Return the [X, Y] coordinate for the center point of the cell that contains the specified text.  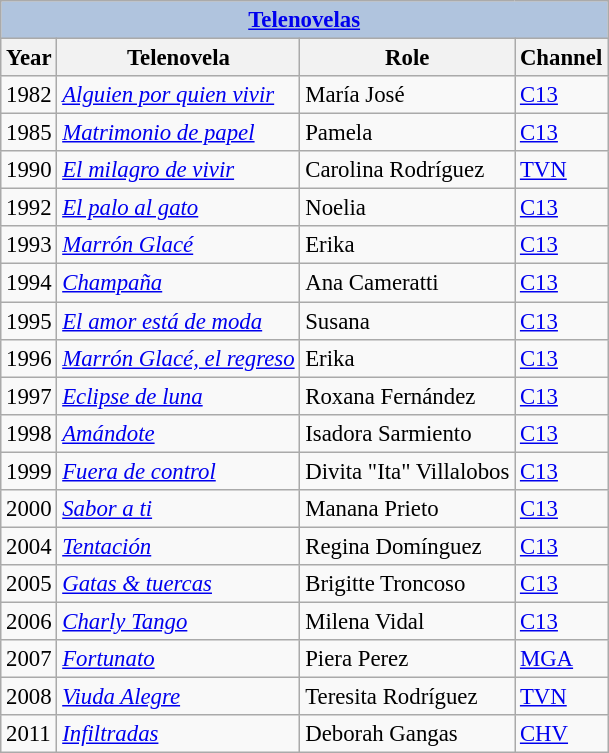
2005 [29, 584]
Milena Vidal [408, 621]
1985 [29, 133]
1997 [29, 396]
2007 [29, 659]
MGA [562, 659]
Fuera de control [178, 471]
Role [408, 58]
Amándote [178, 433]
Piera Perez [408, 659]
Brigitte Troncoso [408, 584]
1995 [29, 321]
2000 [29, 509]
Viuda Alegre [178, 697]
María José [408, 95]
2004 [29, 546]
Infiltradas [178, 734]
Regina Domínguez [408, 546]
Champaña [178, 283]
1999 [29, 471]
Carolina Rodríguez [408, 170]
2008 [29, 697]
Telenovela [178, 58]
Matrimonio de papel [178, 133]
Roxana Fernández [408, 396]
El amor está de moda [178, 321]
1990 [29, 170]
Charly Tango [178, 621]
Pamela [408, 133]
1982 [29, 95]
Ana Cameratti [408, 283]
Teresita Rodríguez [408, 697]
1993 [29, 245]
Gatas & tuercas [178, 584]
Marrón Glacé, el regreso [178, 358]
1992 [29, 208]
2011 [29, 734]
Eclipse de luna [178, 396]
Year [29, 58]
Isadora Sarmiento [408, 433]
Tentación [178, 546]
CHV [562, 734]
El palo al gato [178, 208]
1996 [29, 358]
Manana Prieto [408, 509]
Deborah Gangas [408, 734]
Divita "Ita" Villalobos [408, 471]
Marrón Glacé [178, 245]
El milagro de vivir [178, 170]
Alguien por quien vivir [178, 95]
2006 [29, 621]
Channel [562, 58]
1998 [29, 433]
Susana [408, 321]
Sabor a ti [178, 509]
Telenovelas [304, 20]
Fortunato [178, 659]
Noelia [408, 208]
1994 [29, 283]
